Locate the cell with the specified text and output its (x, y) center coordinate. 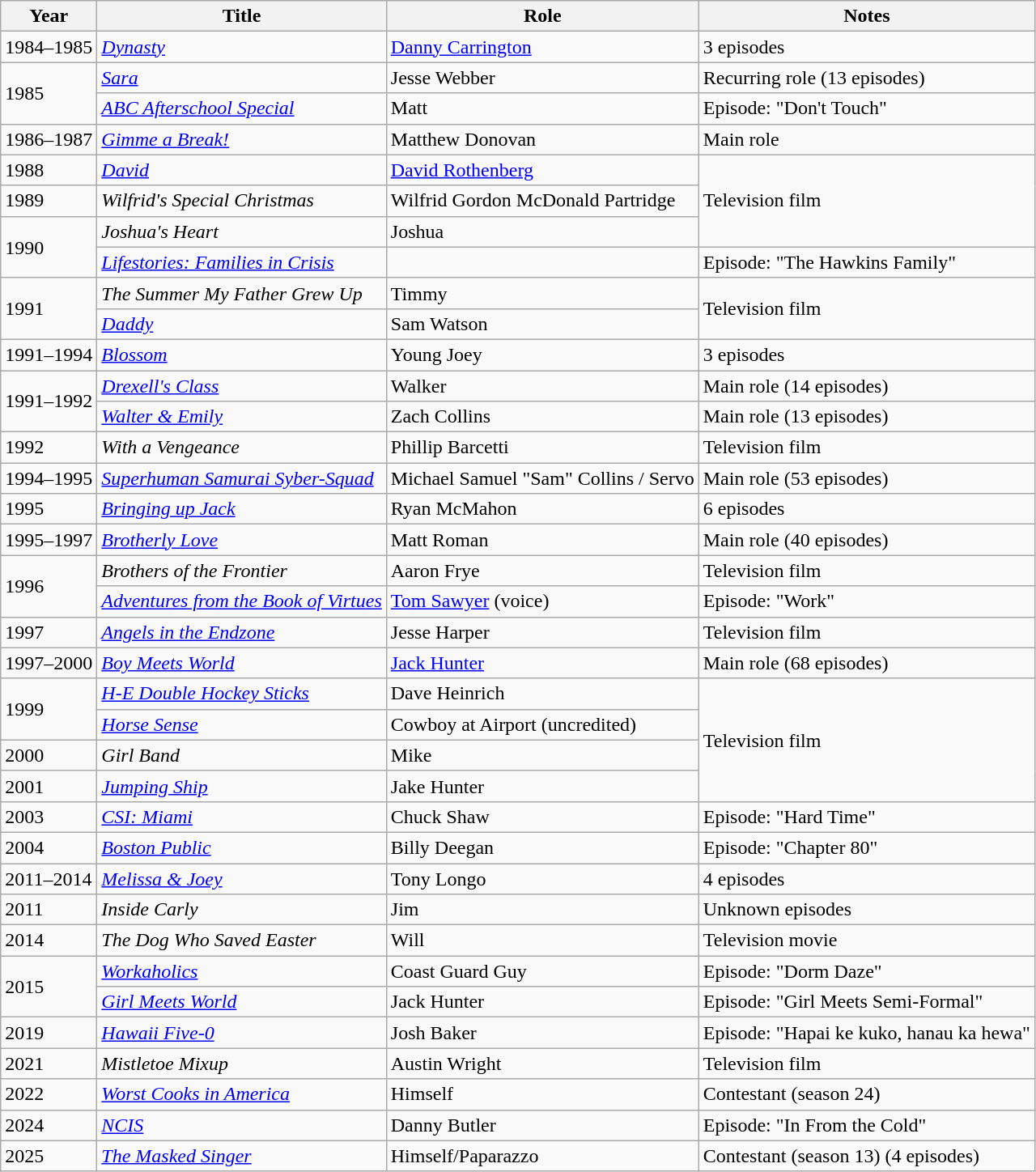
1994–1995 (49, 478)
Zach Collins (542, 417)
1986–1987 (49, 139)
Episode: "In From the Cold" (866, 1125)
Joshua's Heart (241, 231)
Angels in the Endzone (241, 632)
Drexell's Class (241, 386)
Sara (241, 78)
Cowboy at Airport (uncredited) (542, 724)
Michael Samuel "Sam" Collins / Servo (542, 478)
Horse Sense (241, 724)
2022 (49, 1094)
2019 (49, 1033)
Main role (866, 139)
Episode: "Don't Touch" (866, 108)
Mistletoe Mixup (241, 1064)
Workaholics (241, 971)
Title (241, 16)
Jesse Harper (542, 632)
Austin Wright (542, 1064)
Sam Watson (542, 324)
2004 (49, 847)
Danny Carrington (542, 47)
Dave Heinrich (542, 694)
1992 (49, 448)
Recurring role (13 episodes) (866, 78)
2014 (49, 941)
David (241, 170)
With a Vengeance (241, 448)
Adventures from the Book of Virtues (241, 601)
Matt (542, 108)
Jim (542, 910)
Year (49, 16)
2021 (49, 1064)
1995 (49, 509)
Joshua (542, 231)
1996 (49, 586)
The Masked Singer (241, 1156)
Bringing up Jack (241, 509)
1985 (49, 93)
Dynasty (241, 47)
2001 (49, 786)
Josh Baker (542, 1033)
Main role (13 episodes) (866, 417)
1990 (49, 247)
Contestant (season 13) (4 episodes) (866, 1156)
Main role (68 episodes) (866, 663)
Matthew Donovan (542, 139)
2000 (49, 755)
The Summer My Father Grew Up (241, 293)
Girl Band (241, 755)
Blossom (241, 355)
Superhuman Samurai Syber-Squad (241, 478)
1988 (49, 170)
Boston Public (241, 847)
Inside Carly (241, 910)
ABC Afterschool Special (241, 108)
Worst Cooks in America (241, 1094)
1991 (49, 308)
Boy Meets World (241, 663)
Main role (40 episodes) (866, 540)
2011–2014 (49, 878)
Episode: "Work" (866, 601)
David Rothenberg (542, 170)
Girl Meets World (241, 1002)
1984–1985 (49, 47)
H-E Double Hockey Sticks (241, 694)
Chuck Shaw (542, 817)
Hawaii Five-0 (241, 1033)
Wilfrid Gordon McDonald Partridge (542, 201)
Unknown episodes (866, 910)
Brothers of the Frontier (241, 571)
2024 (49, 1125)
The Dog Who Saved Easter (241, 941)
Young Joey (542, 355)
Jesse Webber (542, 78)
Matt Roman (542, 540)
Episode: "Hapai ke kuko, hanau ka hewa" (866, 1033)
Timmy (542, 293)
Episode: "Chapter 80" (866, 847)
Jake Hunter (542, 786)
1991–1994 (49, 355)
NCIS (241, 1125)
Notes (866, 16)
Walter & Emily (241, 417)
1997 (49, 632)
Episode: "The Hawkins Family" (866, 262)
Gimme a Break! (241, 139)
2015 (49, 987)
Episode: "Girl Meets Semi-Formal" (866, 1002)
Role (542, 16)
Contestant (season 24) (866, 1094)
Billy Deegan (542, 847)
Brotherly Love (241, 540)
4 episodes (866, 878)
6 episodes (866, 509)
Himself (542, 1094)
Ryan McMahon (542, 509)
Danny Butler (542, 1125)
Wilfrid's Special Christmas (241, 201)
1991–1992 (49, 401)
CSI: Miami (241, 817)
2025 (49, 1156)
Himself/Paparazzo (542, 1156)
Phillip Barcetti (542, 448)
1989 (49, 201)
Main role (53 episodes) (866, 478)
Episode: "Dorm Daze" (866, 971)
Walker (542, 386)
Aaron Frye (542, 571)
Will (542, 941)
1999 (49, 709)
Tom Sawyer (voice) (542, 601)
1997–2000 (49, 663)
Melissa & Joey (241, 878)
Jumping Ship (241, 786)
Main role (14 episodes) (866, 386)
Tony Longo (542, 878)
Lifestories: Families in Crisis (241, 262)
Episode: "Hard Time" (866, 817)
2011 (49, 910)
Coast Guard Guy (542, 971)
Daddy (241, 324)
Mike (542, 755)
1995–1997 (49, 540)
2003 (49, 817)
Television movie (866, 941)
